Output the (X, Y) coordinate of the center of the cell containing the given text.  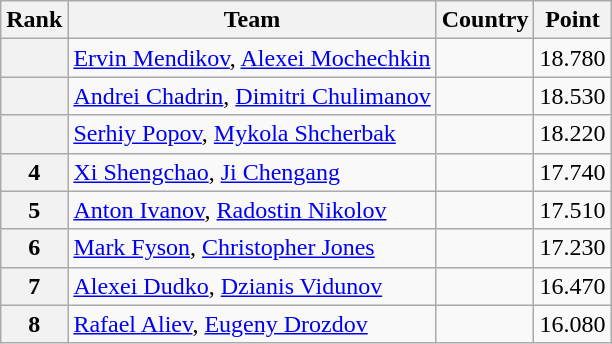
18.780 (572, 58)
Serhiy Popov, Mykola Shcherbak (252, 134)
6 (34, 248)
4 (34, 172)
Country (485, 20)
Team (252, 20)
16.080 (572, 324)
Mark Fyson, Christopher Jones (252, 248)
Rafael Aliev, Eugeny Drozdov (252, 324)
Xi Shengchao, Ji Chengang (252, 172)
Point (572, 20)
Alexei Dudko, Dzianis Vidunov (252, 286)
8 (34, 324)
18.530 (572, 96)
Ervin Mendikov, Alexei Mochechkin (252, 58)
Andrei Chadrin, Dimitri Chulimanov (252, 96)
17.510 (572, 210)
18.220 (572, 134)
17.230 (572, 248)
Anton Ivanov, Radostin Nikolov (252, 210)
17.740 (572, 172)
16.470 (572, 286)
5 (34, 210)
7 (34, 286)
Rank (34, 20)
